Detect which cell encompasses the target text, then output its (X, Y) center coordinate. 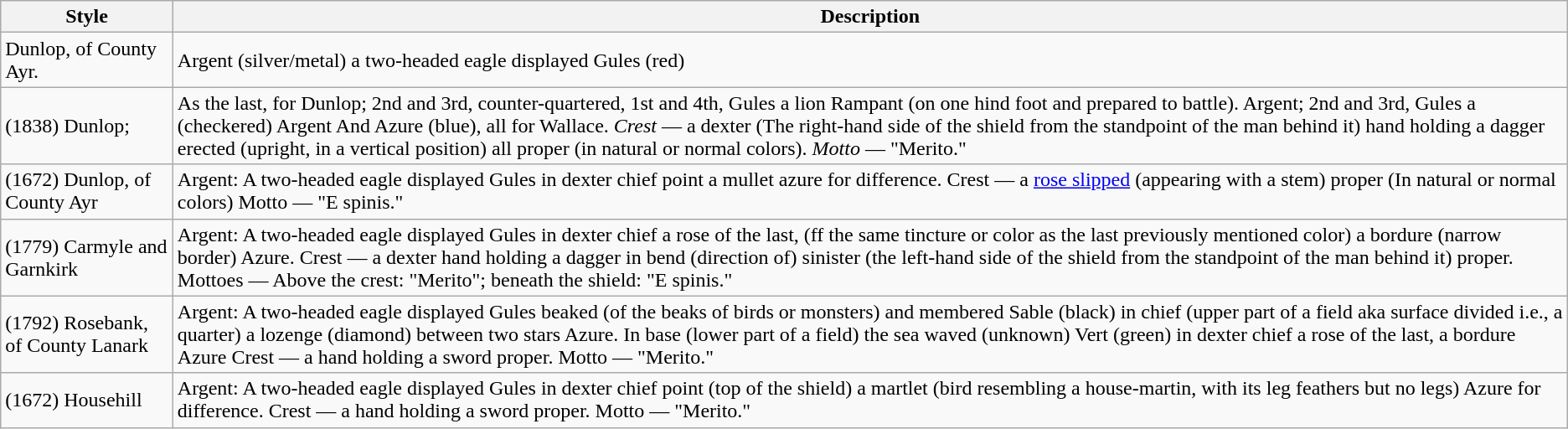
(1672) Dunlop, of County Ayr (87, 191)
Style (87, 17)
(1792) Rosebank, of County Lanark (87, 334)
(1779) Carmyle and Garnkirk (87, 257)
Dunlop, of County Ayr. (87, 60)
Description (869, 17)
Argent (silver/metal) a two-headed eagle displayed Gules (red) (869, 60)
(1838) Dunlop; (87, 126)
(1672) Househill (87, 401)
